Identify which cell holds the provided text, then report its (x, y) central coordinate. 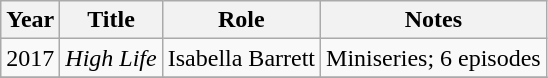
Title (111, 20)
Role (241, 20)
High Life (111, 58)
Year (30, 20)
Notes (434, 20)
2017 (30, 58)
Isabella Barrett (241, 58)
Miniseries; 6 episodes (434, 58)
